Extract the (X, Y) coordinate from the center of the cell holding the provided text.  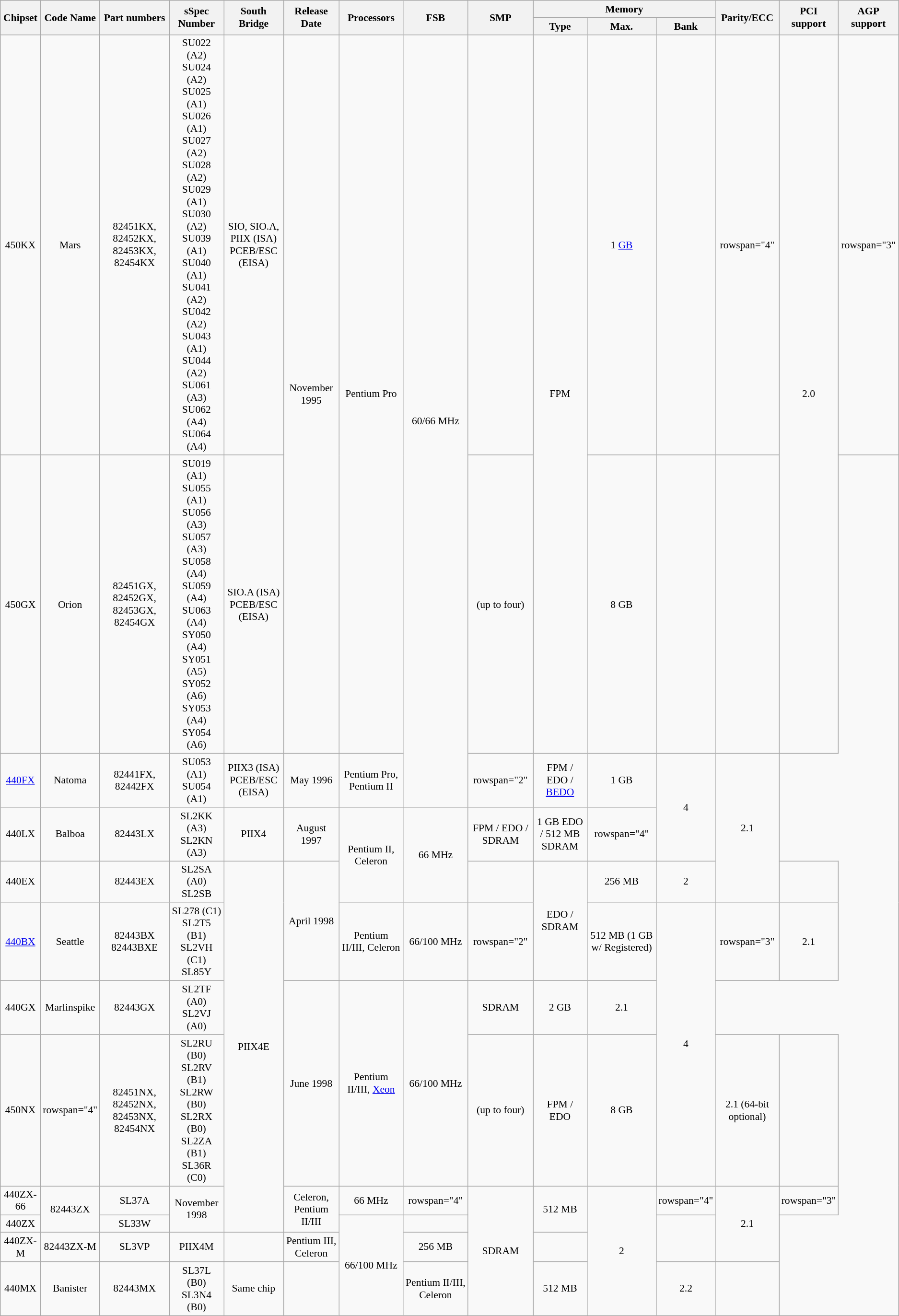
FPM / EDO (560, 1110)
EDO / SDRAM (560, 921)
November 1995 (311, 394)
PIIX4 (254, 834)
82441FX, 82442FX (134, 780)
SL33W (134, 1224)
82451GX, 82452GX, 82453GX, 82454GX (134, 605)
440BX (21, 942)
82443GX (134, 1008)
April 1998 (311, 921)
SL37A (134, 1200)
Celeron, Pentium II/III (311, 1209)
440ZX-M (21, 1247)
sSpec Number (197, 17)
Chipset (21, 17)
South Bridge (254, 17)
Pentium III, Celeron (311, 1247)
SU019 (A1)SU055 (A1)SU056 (A3)SU057 (A3)SU058 (A4)SU059 (A4)SU063 (A4)SY050 (A4)SY051 (A5)SY052 (A6)SY053 (A4)SY054 (A6) (197, 605)
82443MX (134, 1289)
Banister (70, 1289)
Parity/ECC (747, 17)
May 1996 (311, 780)
SIO.A (ISA)PCEB/ESC (EISA) (254, 605)
Same chip (254, 1289)
SL2TF (A0)SL2VJ (A0) (197, 1008)
SL37L (B0)SL3N4 (B0) (197, 1289)
SL2RU (B0)SL2RV (B1)SL2RW (B0)SL2RX (B0)SL2ZA (B1)SL36R (C0) (197, 1110)
2 GB (560, 1008)
Seattle (70, 942)
Mars (70, 245)
PIIX3 (ISA)PCEB/ESC (EISA) (254, 780)
Memory (624, 9)
SU053 (A1)SU054 (A1) (197, 780)
512 MB (1 GB w/ Registered) (621, 942)
Pentium II, Celeron (371, 855)
Type (560, 26)
2.0 (809, 394)
Release Date (311, 17)
August 1997 (311, 834)
Pentium Pro, Pentium II (371, 780)
Marlinspike (70, 1008)
PIIX4M (197, 1247)
440MX (21, 1289)
Code Name (70, 17)
PIIX4E (254, 1047)
Processors (371, 17)
82443ZX (70, 1209)
Max. (621, 26)
440GX (21, 1008)
FSB (435, 17)
440ZX-66 (21, 1200)
82451NX, 82452NX, 82453NX, 82454NX (134, 1110)
82443EX (134, 882)
SL2KK (A3)SL2KN (A3) (197, 834)
82451KX, 82452KX, 82453KX, 82454KX (134, 245)
450NX (21, 1110)
2.1 (64-bit optional) (747, 1110)
440FX (21, 780)
440EX (21, 882)
Part numbers (134, 17)
AGP support (869, 17)
Pentium II/III, Xeon (371, 1083)
FPM / EDO / BEDO (560, 780)
82443BX82443BXE (134, 942)
SL3VP (134, 1247)
FPM / EDO / SDRAM (501, 834)
450GX (21, 605)
June 1998 (311, 1083)
SL2SA (A0)SL2SB (197, 882)
PCI support (809, 17)
Balboa (70, 834)
November 1998 (197, 1209)
Pentium Pro (371, 394)
1 GB EDO / 512 MB SDRAM (560, 834)
SIO, SIO.A, PIIX (ISA)PCEB/ESC (EISA) (254, 245)
SL278 (C1)SL2T5 (B1)SL2VH (C1) SL85Y (197, 942)
82443ZX-M (70, 1247)
450KX (21, 245)
Natoma (70, 780)
440LX (21, 834)
SMP (501, 17)
60/66 MHz (435, 421)
Orion (70, 605)
82443LX (134, 834)
FPM (560, 394)
2.2 (686, 1289)
Bank (686, 26)
440ZX (21, 1224)
